Capture the cell that displays the provided text and extract its [x, y] central coordinate. 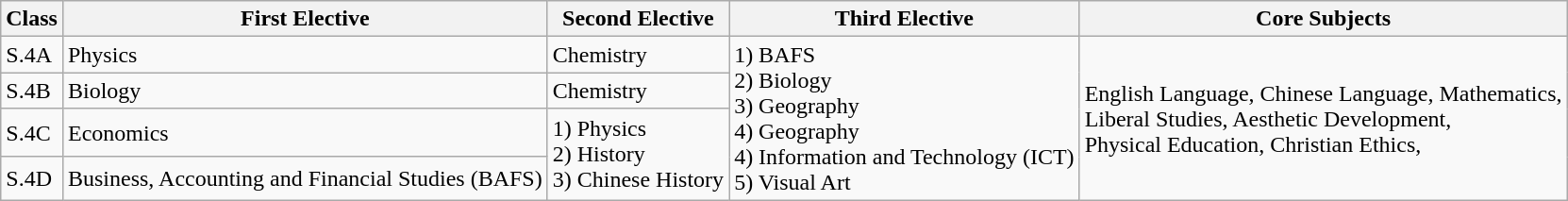
Biology [305, 91]
1) Physics2) History3) Chinese History [638, 155]
Class [32, 19]
Economics [305, 132]
Second Elective [638, 19]
Physics [305, 55]
1) BAFS2) Biology3) Geography4) Geography4) Information and Technology (ICT)5) Visual Art [905, 119]
First Elective [305, 19]
Third Elective [905, 19]
Core Subjects [1323, 19]
Business, Accounting and Financial Studies (BAFS) [305, 178]
S.4D [32, 178]
English Language, Chinese Language, Mathematics,Liberal Studies, Aesthetic Development,Physical Education, Christian Ethics, [1323, 119]
S.4B [32, 91]
S.4A [32, 55]
S.4C [32, 132]
